Identify which cell holds the provided text, then report its [x, y] central coordinate. 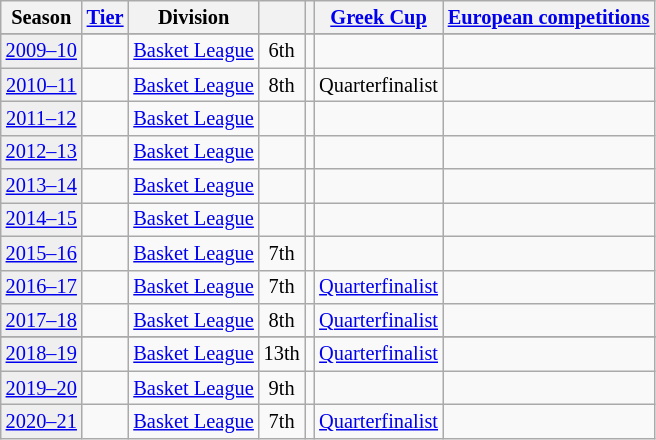
2010–11 [42, 85]
2013–14 [42, 186]
Greek Cup [378, 17]
Tier [106, 17]
2018–19 [42, 354]
13th [282, 354]
2019–20 [42, 388]
European competitions [549, 17]
2011–12 [42, 118]
2017–18 [42, 320]
Division [193, 17]
6th [282, 51]
2009–10 [42, 51]
2016–17 [42, 287]
2020–21 [42, 421]
9th [282, 388]
2015–16 [42, 253]
Season [42, 17]
2012–13 [42, 152]
2014–15 [42, 219]
